Output the (x, y) coordinate of the center of the cell containing the given text.  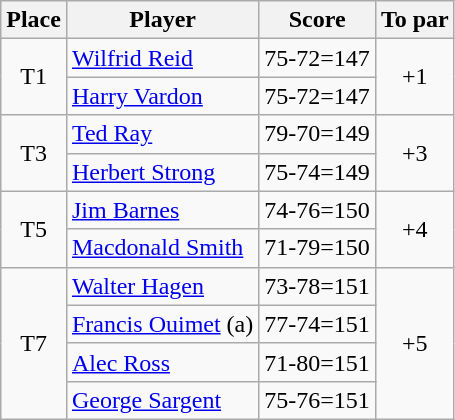
+4 (414, 229)
74-76=150 (318, 210)
Score (318, 20)
Alec Ross (162, 362)
T7 (34, 343)
77-74=151 (318, 324)
Wilfrid Reid (162, 58)
T3 (34, 153)
Player (162, 20)
Harry Vardon (162, 96)
73-78=151 (318, 286)
71-80=151 (318, 362)
Walter Hagen (162, 286)
Place (34, 20)
+1 (414, 77)
Jim Barnes (162, 210)
George Sargent (162, 400)
Francis Ouimet (a) (162, 324)
Herbert Strong (162, 172)
To par (414, 20)
T1 (34, 77)
75-76=151 (318, 400)
T5 (34, 229)
Macdonald Smith (162, 248)
+5 (414, 343)
71-79=150 (318, 248)
+3 (414, 153)
75-74=149 (318, 172)
79-70=149 (318, 134)
Ted Ray (162, 134)
